Extract the [X, Y] coordinate from the center of the cell holding the provided text.  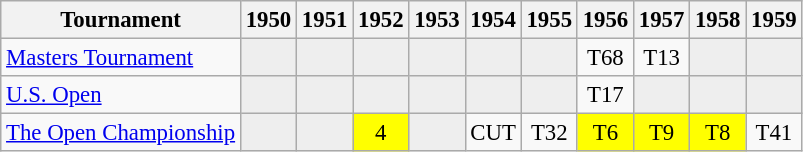
T6 [605, 133]
T41 [774, 133]
T32 [549, 133]
T68 [605, 58]
4 [381, 133]
1951 [325, 20]
1954 [493, 20]
1953 [437, 20]
T9 [661, 133]
T8 [718, 133]
1956 [605, 20]
1950 [268, 20]
1957 [661, 20]
T13 [661, 58]
CUT [493, 133]
U.S. Open [121, 95]
The Open Championship [121, 133]
Masters Tournament [121, 58]
1958 [718, 20]
1952 [381, 20]
Tournament [121, 20]
1959 [774, 20]
1955 [549, 20]
T17 [605, 95]
